Return (x, y) of the center of cell containing provided text 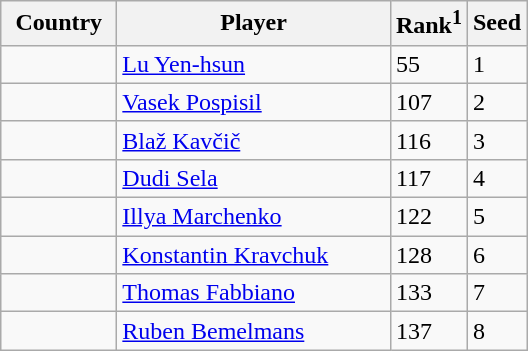
Ruben Bemelmans (254, 331)
4 (496, 178)
122 (428, 217)
1 (496, 64)
117 (428, 178)
Thomas Fabbiano (254, 293)
Seed (496, 24)
Rank1 (428, 24)
5 (496, 217)
Country (59, 24)
137 (428, 331)
Lu Yen-hsun (254, 64)
128 (428, 255)
8 (496, 331)
107 (428, 102)
Vasek Pospisil (254, 102)
3 (496, 140)
6 (496, 255)
2 (496, 102)
7 (496, 293)
Dudi Sela (254, 178)
Player (254, 24)
Konstantin Kravchuk (254, 255)
Blaž Kavčič (254, 140)
133 (428, 293)
116 (428, 140)
Illya Marchenko (254, 217)
55 (428, 64)
